Detect which cell encompasses the target text, then output its [x, y] center coordinate. 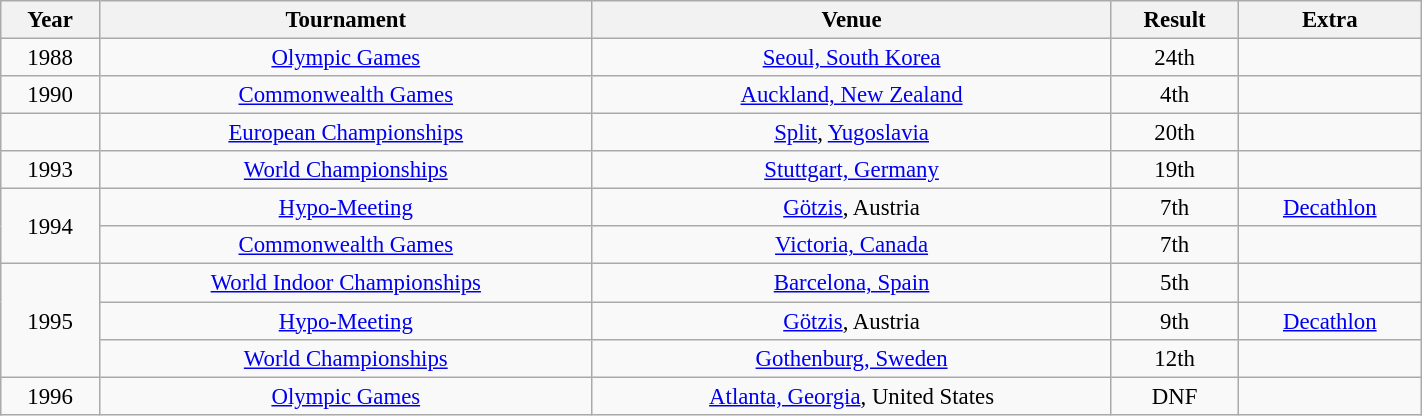
5th [1174, 283]
Victoria, Canada [852, 245]
Barcelona, Spain [852, 283]
4th [1174, 95]
1996 [50, 396]
1988 [50, 58]
Atlanta, Georgia, United States [852, 396]
1994 [50, 226]
Result [1174, 20]
19th [1174, 170]
Split, Yugoslavia [852, 133]
Tournament [346, 20]
DNF [1174, 396]
Venue [852, 20]
Stuttgart, Germany [852, 170]
20th [1174, 133]
1993 [50, 170]
Gothenburg, Sweden [852, 358]
Extra [1330, 20]
9th [1174, 321]
World Indoor Championships [346, 283]
1995 [50, 320]
Auckland, New Zealand [852, 95]
Seoul, South Korea [852, 58]
1990 [50, 95]
12th [1174, 358]
European Championships [346, 133]
Year [50, 20]
24th [1174, 58]
